Locate the cell with the specified text and output its [x, y] center coordinate. 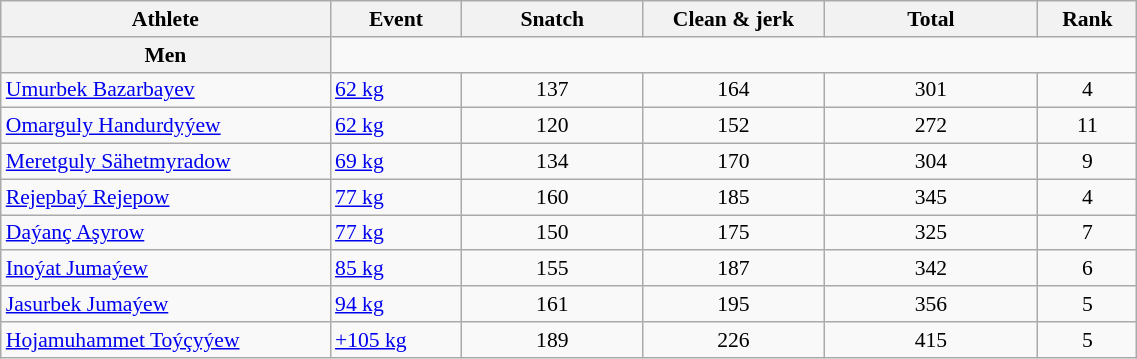
11 [1088, 126]
85 kg [396, 269]
Daýanç Aşyrow [166, 233]
175 [734, 233]
164 [734, 90]
Hojamuhammet Toýçyýew [166, 340]
6 [1088, 269]
415 [931, 340]
Meretguly Sähetmyradow [166, 162]
Clean & jerk [734, 19]
120 [552, 126]
304 [931, 162]
69 kg [396, 162]
7 [1088, 233]
+105 kg [396, 340]
Athlete [166, 19]
301 [931, 90]
160 [552, 197]
345 [931, 197]
134 [552, 162]
Total [931, 19]
94 kg [396, 304]
137 [552, 90]
Inoýat Jumaýew [166, 269]
189 [552, 340]
152 [734, 126]
Umurbek Bazarbayev [166, 90]
226 [734, 340]
342 [931, 269]
Event [396, 19]
Rank [1088, 19]
356 [931, 304]
185 [734, 197]
Omarguly Handurdyýew [166, 126]
9 [1088, 162]
272 [931, 126]
Snatch [552, 19]
Men [166, 55]
195 [734, 304]
187 [734, 269]
150 [552, 233]
170 [734, 162]
155 [552, 269]
Jasurbek Jumaýew [166, 304]
Rejepbaý Rejepow [166, 197]
325 [931, 233]
161 [552, 304]
